Capture the cell that displays the provided text and extract its [x, y] central coordinate. 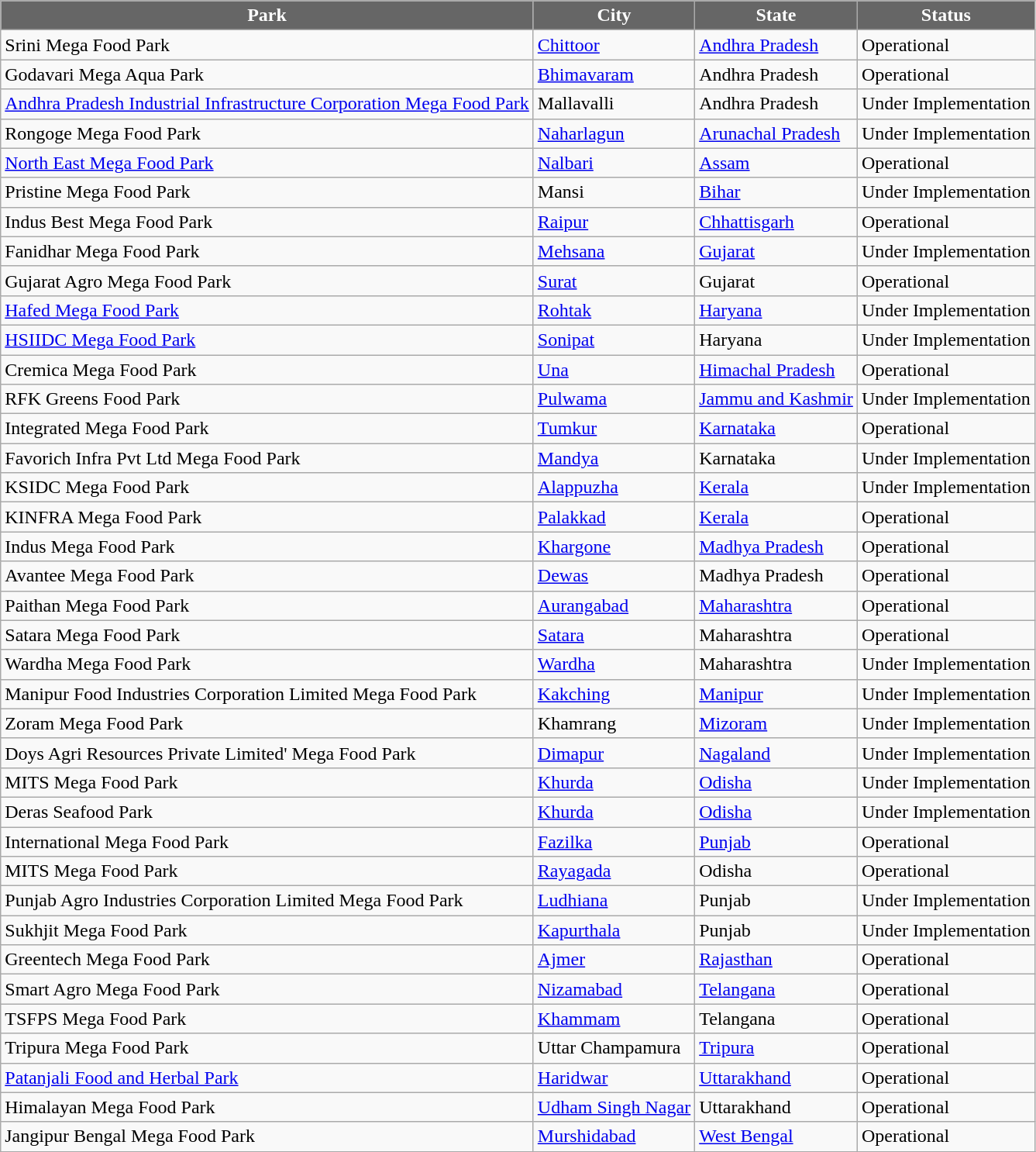
Tripura [776, 1048]
Jangipur Bengal Mega Food Park [267, 1136]
Hafed Mega Food Park [267, 310]
Gujarat Agro Mega Food Park [267, 281]
KINFRA Mega Food Park [267, 517]
Wardha Mega Food Park [267, 664]
Chittoor [614, 45]
Bhimavaram [614, 74]
Tripura Mega Food Park [267, 1048]
Avantee Mega Food Park [267, 576]
Ajmer [614, 960]
Sukhjit Mega Food Park [267, 930]
Satara Mega Food Park [267, 635]
Arunachal Pradesh [776, 133]
Nalbari [614, 163]
Rohtak [614, 310]
Khammam [614, 1019]
Rajasthan [776, 960]
State [776, 16]
Ludhiana [614, 901]
Fanidhar Mega Food Park [267, 251]
Assam [776, 163]
Park [267, 16]
KSIDC Mega Food Park [267, 488]
Cremica Mega Food Park [267, 370]
Nagaland [776, 753]
Greentech Mega Food Park [267, 960]
Paithan Mega Food Park [267, 605]
International Mega Food Park [267, 841]
Doys Agri Resources Private Limited' Mega Food Park [267, 753]
Zoram Mega Food Park [267, 723]
Punjab Agro Industries Corporation Limited Mega Food Park [267, 901]
Jammu and Kashmir [776, 399]
TSFPS Mega Food Park [267, 1019]
Tumkur [614, 429]
Pulwama [614, 399]
Sonipat [614, 340]
Uttar Champamura [614, 1048]
Dimapur [614, 753]
Wardha [614, 664]
Udham Singh Nagar [614, 1107]
Integrated Mega Food Park [267, 429]
HSIIDC Mega Food Park [267, 340]
Nizamabad [614, 989]
Manipur [776, 694]
Mallavalli [614, 104]
Una [614, 370]
Fazilka [614, 841]
Patanjali Food and Herbal Park [267, 1078]
Deras Seafood Park [267, 812]
Murshidabad [614, 1136]
Manipur Food Industries Corporation Limited Mega Food Park [267, 694]
West Bengal [776, 1136]
Kapurthala [614, 930]
City [614, 16]
Dewas [614, 576]
Favorich Infra Pvt Ltd Mega Food Park [267, 458]
Rayagada [614, 871]
Himachal Pradesh [776, 370]
Rongoge Mega Food Park [267, 133]
Mansi [614, 192]
Smart Agro Mega Food Park [267, 989]
Chhattisgarh [776, 222]
Surat [614, 281]
Pristine Mega Food Park [267, 192]
Status [945, 16]
Satara [614, 635]
Alappuzha [614, 488]
RFK Greens Food Park [267, 399]
Aurangabad [614, 605]
Khamrang [614, 723]
Himalayan Mega Food Park [267, 1107]
Mehsana [614, 251]
Indus Mega Food Park [267, 547]
Bihar [776, 192]
Godavari Mega Aqua Park [267, 74]
Srini Mega Food Park [267, 45]
Indus Best Mega Food Park [267, 222]
North East Mega Food Park [267, 163]
Palakkad [614, 517]
Raipur [614, 222]
Naharlagun [614, 133]
Mandya [614, 458]
Khargone [614, 547]
Mizoram [776, 723]
Andhra Pradesh Industrial Infrastructure Corporation Mega Food Park [267, 104]
Kakching [614, 694]
Haridwar [614, 1078]
